Scan for the cell matching the given text and deliver its [x, y] coordinate at center. 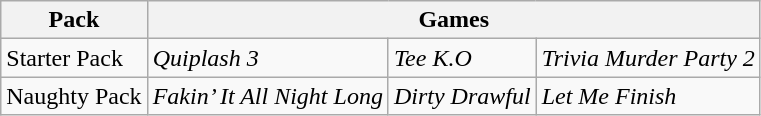
Quiplash 3 [268, 58]
Tee K.O [462, 58]
Dirty Drawful [462, 96]
Let Me Finish [648, 96]
Fakin’ It All Night Long [268, 96]
Games [454, 20]
Trivia Murder Party 2 [648, 58]
Naughty Pack [74, 96]
Starter Pack [74, 58]
Pack [74, 20]
